Capture the cell that displays the provided text and extract its (x, y) central coordinate. 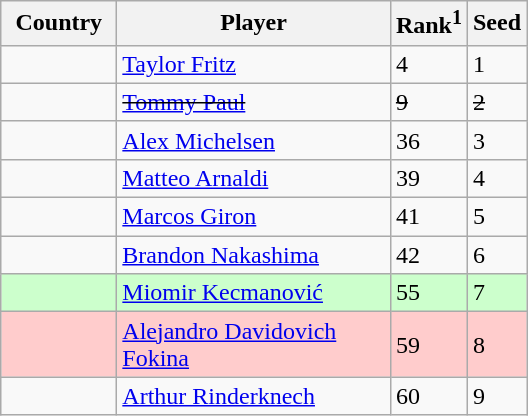
Taylor Fritz (254, 64)
Seed (496, 24)
Matteo Arnaldi (254, 178)
Rank1 (428, 24)
59 (428, 344)
42 (428, 255)
39 (428, 178)
2 (496, 102)
55 (428, 293)
Country (59, 24)
Tommy Paul (254, 102)
Arthur Rinderknech (254, 396)
3 (496, 140)
41 (428, 217)
1 (496, 64)
60 (428, 396)
8 (496, 344)
Player (254, 24)
5 (496, 217)
36 (428, 140)
Alejandro Davidovich Fokina (254, 344)
Miomir Kecmanović (254, 293)
Alex Michelsen (254, 140)
6 (496, 255)
Brandon Nakashima (254, 255)
Marcos Giron (254, 217)
7 (496, 293)
